Determine the [x, y] coordinate at the center of the cell enclosing the given text.  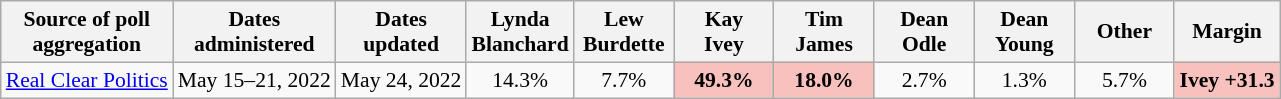
1.3% [1024, 80]
7.7% [624, 80]
DeanOdle [924, 32]
Real Clear Politics [87, 80]
DeanYoung [1024, 32]
2.7% [924, 80]
5.7% [1124, 80]
Other [1124, 32]
Datesadministered [254, 32]
May 24, 2022 [402, 80]
14.3% [520, 80]
TimJames [824, 32]
LewBurdette [624, 32]
Ivey +31.3 [1226, 80]
Datesupdated [402, 32]
49.3% [724, 80]
May 15–21, 2022 [254, 80]
Margin [1226, 32]
Source of pollaggregation [87, 32]
LyndaBlanchard [520, 32]
KayIvey [724, 32]
18.0% [824, 80]
